Capture the cell that displays the provided text and extract its [X, Y] central coordinate. 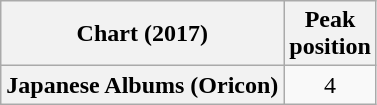
Japanese Albums (Oricon) [142, 85]
Chart (2017) [142, 34]
4 [330, 85]
Peakposition [330, 34]
